Scan for the cell matching the given text and deliver its [X, Y] coordinate at center. 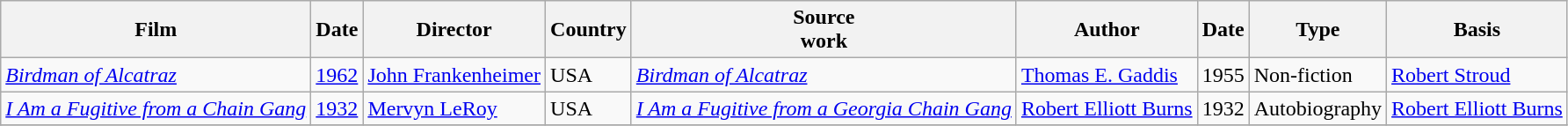
I Am a Fugitive from a Georgia Chain Gang [824, 108]
Thomas E. Gaddis [1107, 75]
Robert Stroud [1477, 75]
Mervyn LeRoy [454, 108]
1955 [1223, 75]
1962 [338, 75]
Author [1107, 30]
Sourcework [824, 30]
I Am a Fugitive from a Chain Gang [156, 108]
John Frankenheimer [454, 75]
Basis [1477, 30]
Director [454, 30]
Type [1318, 30]
Film [156, 30]
Country [589, 30]
Non-fiction [1318, 75]
Autobiography [1318, 108]
